From the cell containing the given text, extract its center point as [x, y] coordinate. 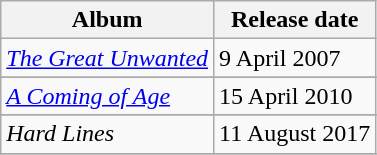
Album [108, 20]
9 April 2007 [295, 58]
Release date [295, 20]
11 August 2017 [295, 134]
The Great Unwanted [108, 58]
15 April 2010 [295, 96]
Hard Lines [108, 134]
A Coming of Age [108, 96]
